Return (X, Y) of the center of cell containing provided text 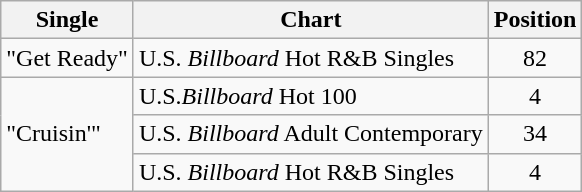
34 (535, 134)
"Get Ready" (68, 58)
U.S. Billboard Adult Contemporary (310, 134)
Position (535, 20)
Chart (310, 20)
U.S.Billboard Hot 100 (310, 96)
"Cruisin'" (68, 134)
Single (68, 20)
82 (535, 58)
